Return the [X, Y] coordinate for the center point of the cell that contains the specified text.  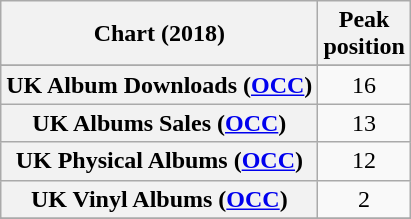
Chart (2018) [160, 34]
UK Album Downloads (OCC) [160, 85]
UK Physical Albums (OCC) [160, 161]
12 [364, 161]
UK Albums Sales (OCC) [160, 123]
UK Vinyl Albums (OCC) [160, 199]
16 [364, 85]
Peak position [364, 34]
13 [364, 123]
2 [364, 199]
